Pinpoint the cell where the given text exists, returning its [x, y] midpoint coordinate. 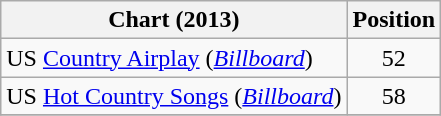
US Country Airplay (Billboard) [174, 58]
58 [394, 96]
US Hot Country Songs (Billboard) [174, 96]
Chart (2013) [174, 20]
52 [394, 58]
Position [394, 20]
